Locate the cell with the specified text and output its (x, y) center coordinate. 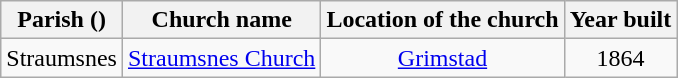
Straumsnes Church (221, 58)
Church name (221, 20)
Grimstad (442, 58)
Straumsnes (62, 58)
1864 (620, 58)
Parish () (62, 20)
Location of the church (442, 20)
Year built (620, 20)
